Detect which cell encompasses the target text, then output its (X, Y) center coordinate. 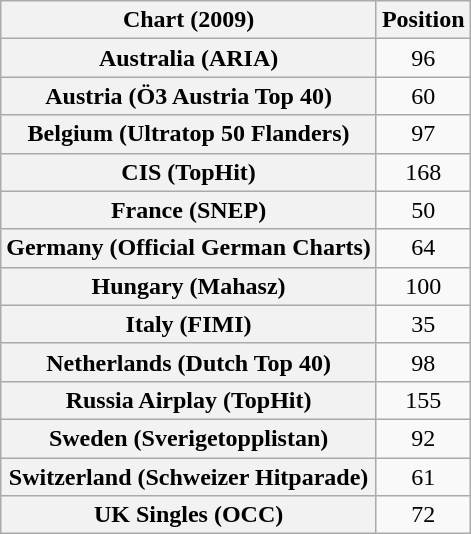
Italy (FIMI) (189, 324)
Belgium (Ultratop 50 Flanders) (189, 134)
35 (423, 324)
92 (423, 438)
97 (423, 134)
France (SNEP) (189, 210)
Hungary (Mahasz) (189, 286)
UK Singles (OCC) (189, 515)
50 (423, 210)
Sweden (Sverigetopplistan) (189, 438)
Germany (Official German Charts) (189, 248)
Russia Airplay (TopHit) (189, 400)
Australia (ARIA) (189, 58)
Netherlands (Dutch Top 40) (189, 362)
98 (423, 362)
Position (423, 20)
64 (423, 248)
100 (423, 286)
Switzerland (Schweizer Hitparade) (189, 477)
Chart (2009) (189, 20)
72 (423, 515)
Austria (Ö3 Austria Top 40) (189, 96)
61 (423, 477)
60 (423, 96)
CIS (TopHit) (189, 172)
168 (423, 172)
96 (423, 58)
155 (423, 400)
